Find where the given text appears and provide that cell's center as (x, y) coordinate. 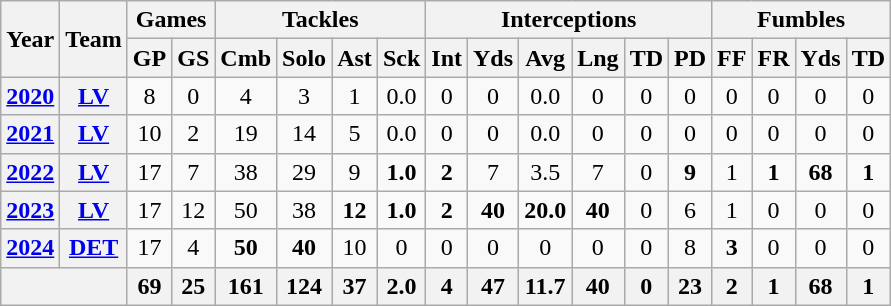
Ast (355, 58)
PD (690, 58)
2020 (30, 96)
25 (194, 286)
2021 (30, 134)
37 (355, 286)
23 (690, 286)
124 (304, 286)
Fumbles (802, 20)
Year (30, 39)
Avg (546, 58)
6 (690, 210)
Cmb (246, 58)
2022 (30, 172)
Solo (304, 58)
2023 (30, 210)
19 (246, 134)
DET (94, 248)
Tackles (320, 20)
29 (304, 172)
Interceptions (569, 20)
FF (732, 58)
69 (149, 286)
GP (149, 58)
5 (355, 134)
14 (304, 134)
47 (494, 286)
3.5 (546, 172)
2.0 (401, 286)
GS (194, 58)
2024 (30, 248)
Team (94, 39)
20.0 (546, 210)
FR (774, 58)
11.7 (546, 286)
Sck (401, 58)
161 (246, 286)
Int (447, 58)
Games (170, 20)
Lng (598, 58)
